Search for the cell housing the specified text and yield its [X, Y] center coordinate. 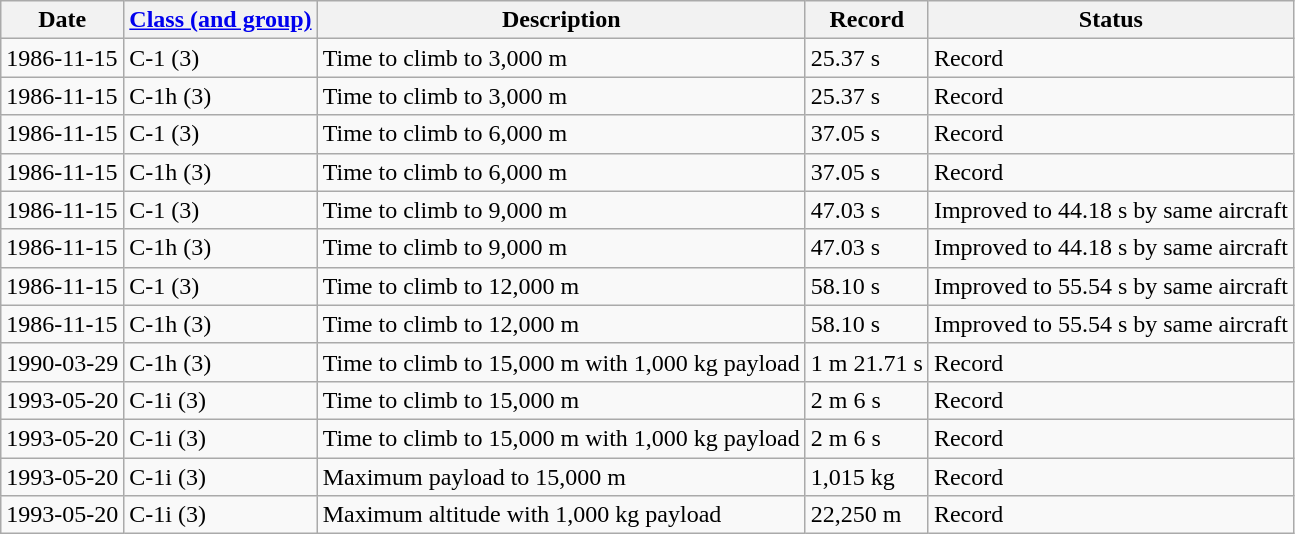
1 m 21.71 s [866, 362]
Date [62, 20]
Description [561, 20]
1990-03-29 [62, 362]
Status [1110, 20]
1,015 kg [866, 477]
Maximum payload to 15,000 m [561, 477]
Class (and group) [220, 20]
Maximum altitude with 1,000 kg payload [561, 515]
Time to climb to 15,000 m [561, 400]
22,250 m [866, 515]
